Provide the [x, y] coordinate of the cell's center where the given text is located.  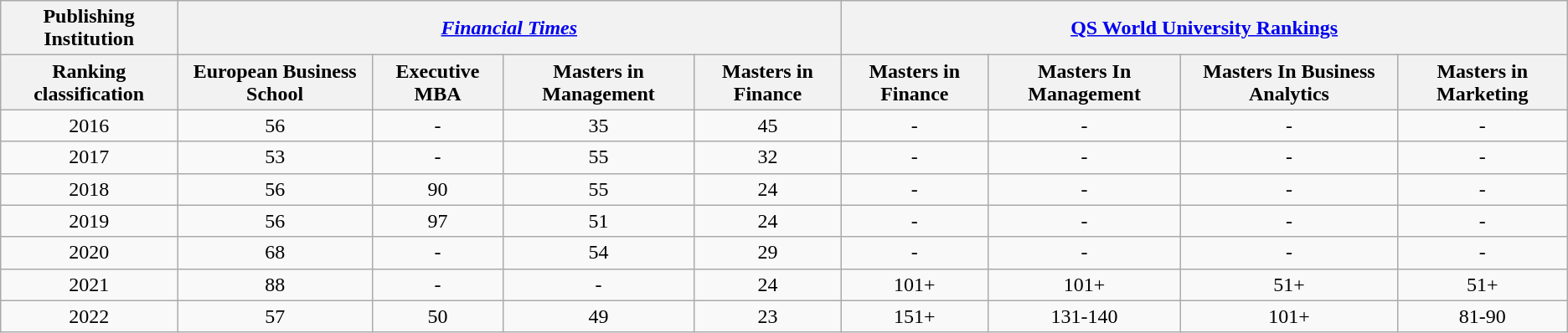
2018 [89, 189]
Masters In Business Analytics [1289, 82]
2017 [89, 157]
88 [275, 284]
68 [275, 253]
131-140 [1084, 316]
90 [438, 189]
Ranking classification [89, 82]
32 [767, 157]
29 [767, 253]
Masters in Management [598, 82]
45 [767, 126]
Masters In Management [1084, 82]
53 [275, 157]
European Business School [275, 82]
2016 [89, 126]
QS World University Rankings [1204, 28]
151+ [915, 316]
2021 [89, 284]
50 [438, 316]
57 [275, 316]
2019 [89, 221]
Financial Times [509, 28]
Publishing Institution [89, 28]
54 [598, 253]
Executive MBA [438, 82]
97 [438, 221]
2020 [89, 253]
49 [598, 316]
2022 [89, 316]
51 [598, 221]
23 [767, 316]
Masters in Marketing [1483, 82]
35 [598, 126]
81-90 [1483, 316]
